For the text-containing cell, return its midpoint in (X, Y) coordinate format. 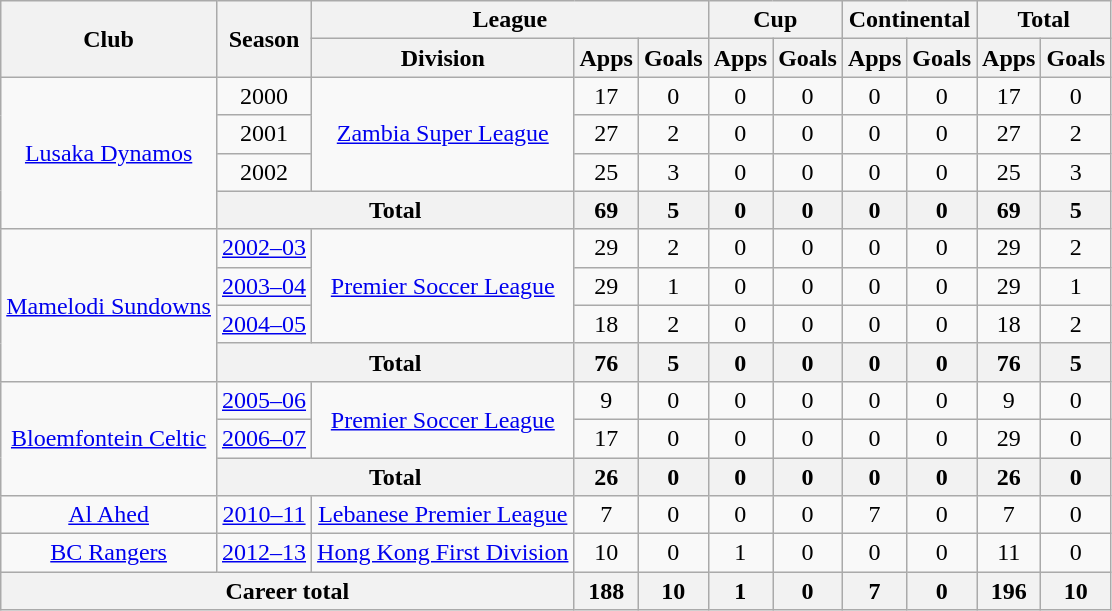
188 (606, 591)
Club (109, 39)
2003–04 (264, 286)
BC Rangers (109, 553)
Al Ahed (109, 515)
Lebanese Premier League (443, 515)
2000 (264, 96)
2005–06 (264, 400)
Hong Kong First Division (443, 553)
2012–13 (264, 553)
League (510, 20)
Zambia Super League (443, 134)
Division (443, 58)
Continental (909, 20)
11 (1009, 553)
2010–11 (264, 515)
2006–07 (264, 438)
196 (1009, 591)
Bloemfontein Celtic (109, 438)
2002–03 (264, 248)
2002 (264, 172)
Mamelodi Sundowns (109, 305)
2001 (264, 134)
Season (264, 39)
Cup (775, 20)
Lusaka Dynamos (109, 153)
2004–05 (264, 324)
Career total (288, 591)
